Extract the [x, y] coordinate from the center of the cell holding the provided text.  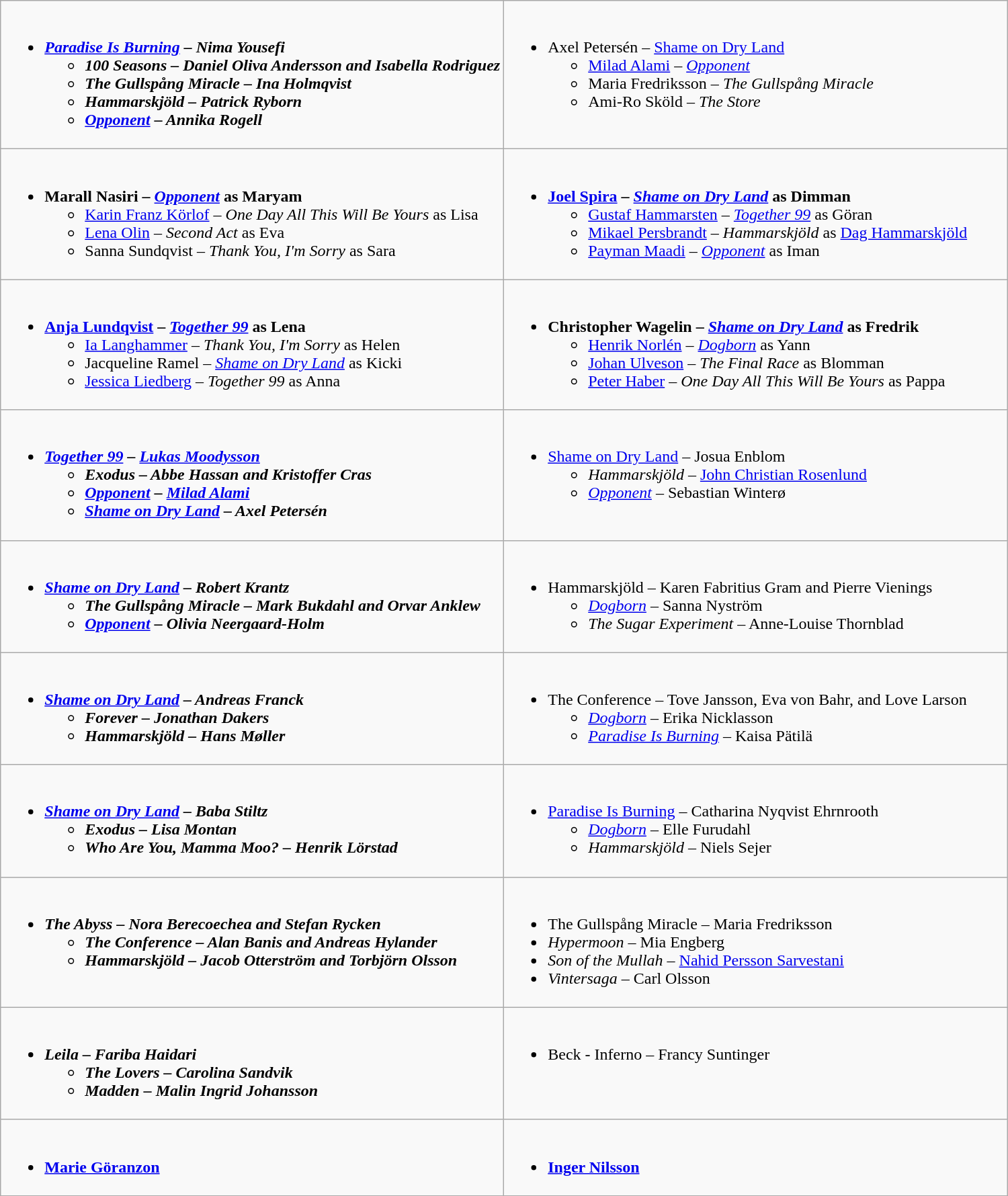
Leila – Fariba HaidariThe Lovers – Carolina SandvikMadden – Malin Ingrid Johansson [253, 1063]
The Gullspång Miracle – Maria FredrikssonHypermoon – Mia EngbergSon of the Mullah – Nahid Persson SarvestaniVintersaga – Carl Olsson [755, 942]
Shame on Dry Land – Andreas FranckForever – Jonathan DakersHammarskjöld – Hans Møller [253, 708]
Marie Göranzon [253, 1157]
The Conference – Tove Jansson, Eva von Bahr, and Love LarsonDogborn – Erika NicklassonParadise Is Burning – Kaisa Pätilä [755, 708]
Beck - Inferno – Francy Suntinger [755, 1063]
Axel Petersén – Shame on Dry LandMilad Alami – OpponentMaria Fredriksson – The Gullspång MiracleAmi-Ro Sköld – The Store [755, 75]
Hammarskjöld – Karen Fabritius Gram and Pierre VieningsDogborn – Sanna NyströmThe Sugar Experiment – Anne-Louise Thornblad [755, 597]
Shame on Dry Land – Robert KrantzThe Gullspång Miracle – Mark Bukdahl and Orvar AnklewOpponent – Olivia Neergaard-Holm [253, 597]
Inger Nilsson [755, 1157]
Paradise Is Burning – Catharina Nyqvist EhrnroothDogborn – Elle FurudahlHammarskjöld – Niels Sejer [755, 821]
Shame on Dry Land – Baba StiltzExodus – Lisa MontanWho Are You, Mamma Moo? – Henrik Lörstad [253, 821]
Shame on Dry Land – Josua EnblomHammarskjöld – John Christian RosenlundOpponent – Sebastian Winterø [755, 475]
Together 99 – Lukas MoodyssonExodus – Abbe Hassan and Kristoffer CrasOpponent – Milad AlamiShame on Dry Land – Axel Petersén [253, 475]
The Abyss – Nora Berecoechea and Stefan RyckenThe Conference – Alan Banis and Andreas HylanderHammarskjöld – Jacob Otterström and Torbjörn Olsson [253, 942]
